Search for the cell housing the specified text and yield its (X, Y) center coordinate. 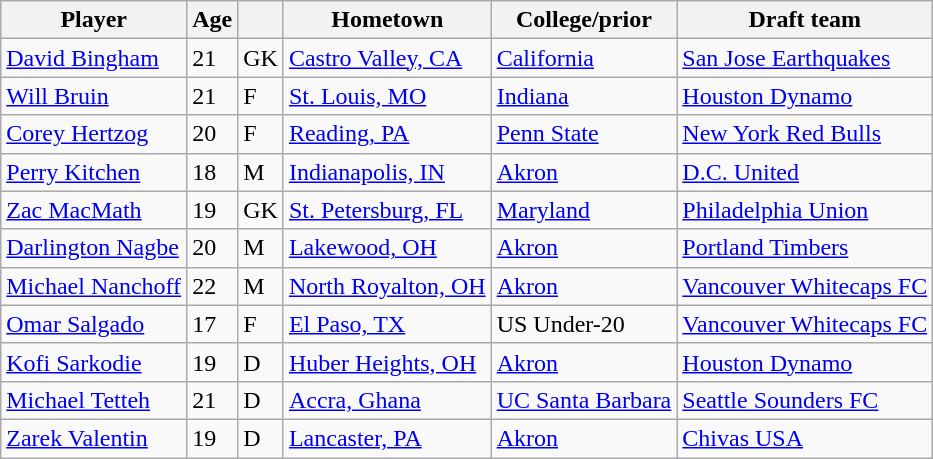
Penn State (584, 134)
Chivas USA (805, 438)
17 (212, 324)
18 (212, 172)
Seattle Sounders FC (805, 400)
San Jose Earthquakes (805, 58)
North Royalton, OH (387, 286)
Zac MacMath (94, 210)
College/prior (584, 20)
David Bingham (94, 58)
California (584, 58)
Perry Kitchen (94, 172)
22 (212, 286)
Darlington Nagbe (94, 248)
Philadelphia Union (805, 210)
Lakewood, OH (387, 248)
Reading, PA (387, 134)
Indiana (584, 96)
Michael Nanchoff (94, 286)
Indianapolis, IN (387, 172)
Age (212, 20)
Corey Hertzog (94, 134)
El Paso, TX (387, 324)
Omar Salgado (94, 324)
Hometown (387, 20)
New York Red Bulls (805, 134)
Huber Heights, OH (387, 362)
UC Santa Barbara (584, 400)
Draft team (805, 20)
D.C. United (805, 172)
Castro Valley, CA (387, 58)
Zarek Valentin (94, 438)
Player (94, 20)
St. Louis, MO (387, 96)
Maryland (584, 210)
Kofi Sarkodie (94, 362)
St. Petersburg, FL (387, 210)
Portland Timbers (805, 248)
Accra, Ghana (387, 400)
Lancaster, PA (387, 438)
US Under-20 (584, 324)
Michael Tetteh (94, 400)
Will Bruin (94, 96)
